Search for the cell housing the specified text and yield its (X, Y) center coordinate. 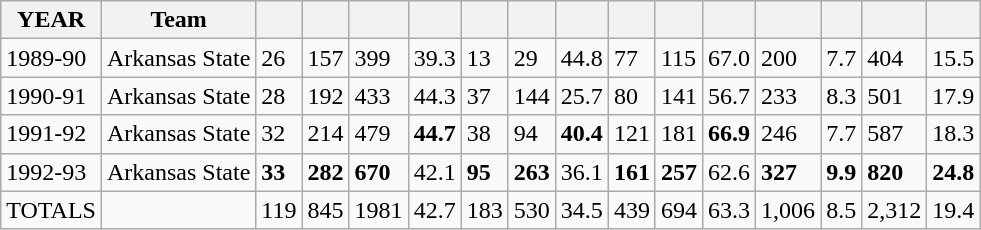
9.9 (842, 172)
192 (326, 96)
183 (484, 210)
42.1 (434, 172)
25.7 (582, 96)
TOTALS (52, 210)
141 (678, 96)
257 (678, 172)
62.6 (728, 172)
246 (788, 134)
42.7 (434, 210)
80 (632, 96)
39.3 (434, 58)
95 (484, 172)
404 (894, 58)
399 (378, 58)
433 (378, 96)
13 (484, 58)
845 (326, 210)
1981 (378, 210)
Team (178, 20)
63.3 (728, 210)
56.7 (728, 96)
1992-93 (52, 172)
19.4 (954, 210)
119 (279, 210)
YEAR (52, 20)
157 (326, 58)
15.5 (954, 58)
67.0 (728, 58)
36.1 (582, 172)
1989-90 (52, 58)
820 (894, 172)
479 (378, 134)
34.5 (582, 210)
33 (279, 172)
44.8 (582, 58)
233 (788, 96)
26 (279, 58)
1,006 (788, 210)
2,312 (894, 210)
40.4 (582, 134)
37 (484, 96)
8.3 (842, 96)
38 (484, 134)
29 (532, 58)
77 (632, 58)
214 (326, 134)
670 (378, 172)
200 (788, 58)
94 (532, 134)
530 (532, 210)
115 (678, 58)
1991-92 (52, 134)
181 (678, 134)
17.9 (954, 96)
44.7 (434, 134)
263 (532, 172)
121 (632, 134)
161 (632, 172)
18.3 (954, 134)
1990-91 (52, 96)
439 (632, 210)
44.3 (434, 96)
282 (326, 172)
587 (894, 134)
8.5 (842, 210)
501 (894, 96)
32 (279, 134)
694 (678, 210)
28 (279, 96)
327 (788, 172)
24.8 (954, 172)
66.9 (728, 134)
144 (532, 96)
